From the cell containing the given text, extract its center point as (X, Y) coordinate. 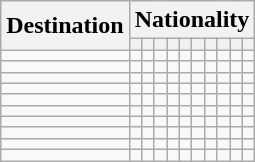
Destination (65, 26)
Nationality (192, 20)
